Return [X, Y] of the center of cell containing provided text 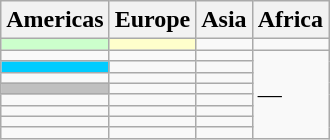
Europe [152, 20]
Asia [224, 20]
— [290, 94]
Americas [55, 20]
Africa [290, 20]
